Pinpoint the cell where the given text exists, returning its (x, y) midpoint coordinate. 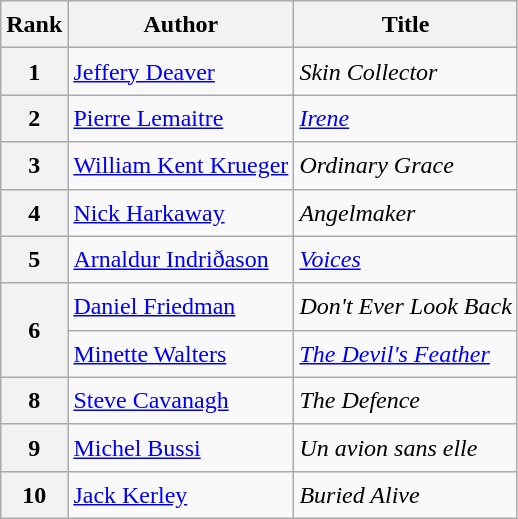
10 (34, 494)
Steve Cavanagh (181, 400)
Skin Collector (406, 72)
Angelmaker (406, 212)
8 (34, 400)
Nick Harkaway (181, 212)
Buried Alive (406, 494)
William Kent Krueger (181, 166)
Title (406, 24)
Voices (406, 260)
6 (34, 330)
1 (34, 72)
9 (34, 448)
Don't Ever Look Back (406, 306)
The Devil's Feather (406, 354)
Ordinary Grace (406, 166)
The Defence (406, 400)
Author (181, 24)
Un avion sans elle (406, 448)
Irene (406, 118)
Michel Bussi (181, 448)
2 (34, 118)
5 (34, 260)
Rank (34, 24)
Daniel Friedman (181, 306)
Pierre Lemaitre (181, 118)
Jack Kerley (181, 494)
3 (34, 166)
4 (34, 212)
Minette Walters (181, 354)
Jeffery Deaver (181, 72)
Arnaldur Indriðason (181, 260)
